Scan for the cell matching the given text and deliver its (X, Y) coordinate at center. 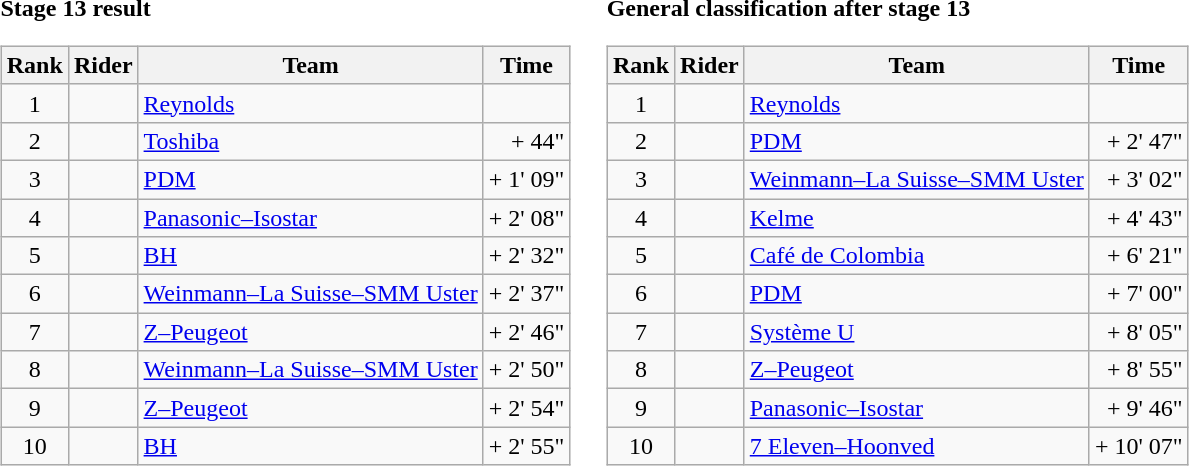
+ 2' 54" (526, 408)
Kelme (916, 217)
+ 2' 37" (526, 294)
Système U (916, 332)
+ 4' 43" (1138, 217)
+ 8' 05" (1138, 332)
+ 44" (526, 141)
+ 7' 00" (1138, 294)
+ 3' 02" (1138, 179)
Café de Colombia (916, 256)
7 Eleven–Hoonved (916, 446)
+ 10' 07" (1138, 446)
+ 2' 50" (526, 370)
+ 2' 32" (526, 256)
+ 2' 46" (526, 332)
+ 6' 21" (1138, 256)
+ 2' 08" (526, 217)
+ 8' 55" (1138, 370)
+ 9' 46" (1138, 408)
+ 1' 09" (526, 179)
+ 2' 55" (526, 446)
Toshiba (310, 141)
+ 2' 47" (1138, 141)
